Search for the cell housing the specified text and yield its (X, Y) center coordinate. 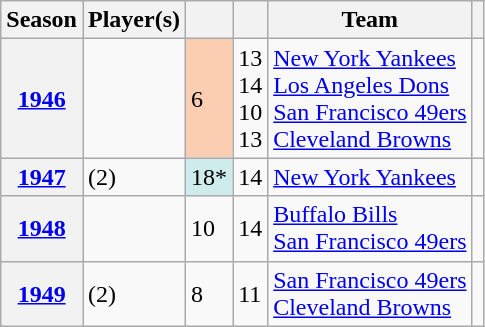
18* (210, 177)
10 (210, 228)
Buffalo Bills San Francisco 49ers (370, 228)
8 (210, 294)
New York Yankees (370, 177)
Season (42, 20)
San Francisco 49ers Cleveland Browns (370, 294)
New York Yankees Los Angeles Dons San Francisco 49ers Cleveland Browns (370, 98)
1948 (42, 228)
1947 (42, 177)
1946 (42, 98)
6 (210, 98)
11 (250, 294)
Player(s) (134, 20)
13 14 10 13 (250, 98)
1949 (42, 294)
Team (370, 20)
